Return (X, Y) of the center of cell containing provided text 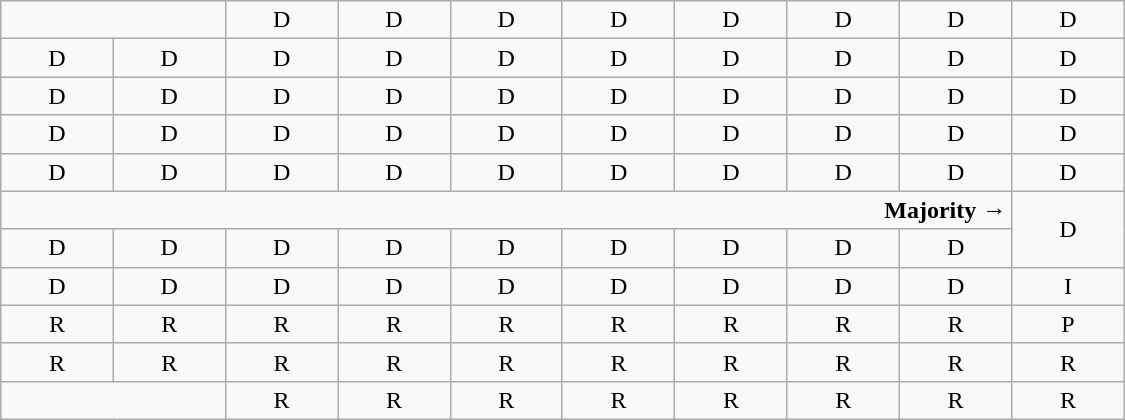
P (1068, 324)
Majority → (506, 210)
I (1068, 286)
